Pinpoint the cell where the given text exists, returning its [X, Y] midpoint coordinate. 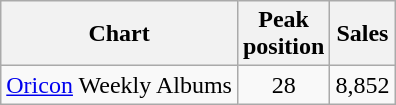
28 [283, 85]
8,852 [362, 85]
Sales [362, 34]
Peakposition [283, 34]
Chart [120, 34]
Oricon Weekly Albums [120, 85]
